Find where the given text appears and provide that cell's center as (X, Y) coordinate. 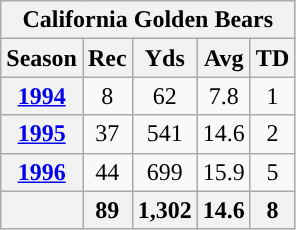
37 (107, 134)
89 (107, 210)
1,302 (164, 210)
2 (272, 134)
1 (272, 96)
15.9 (224, 172)
California Golden Bears (148, 20)
1996 (42, 172)
Season (42, 58)
TD (272, 58)
Avg (224, 58)
44 (107, 172)
541 (164, 134)
1995 (42, 134)
5 (272, 172)
62 (164, 96)
Yds (164, 58)
Rec (107, 58)
1994 (42, 96)
699 (164, 172)
7.8 (224, 96)
